Detect which cell encompasses the target text, then output its [x, y] center coordinate. 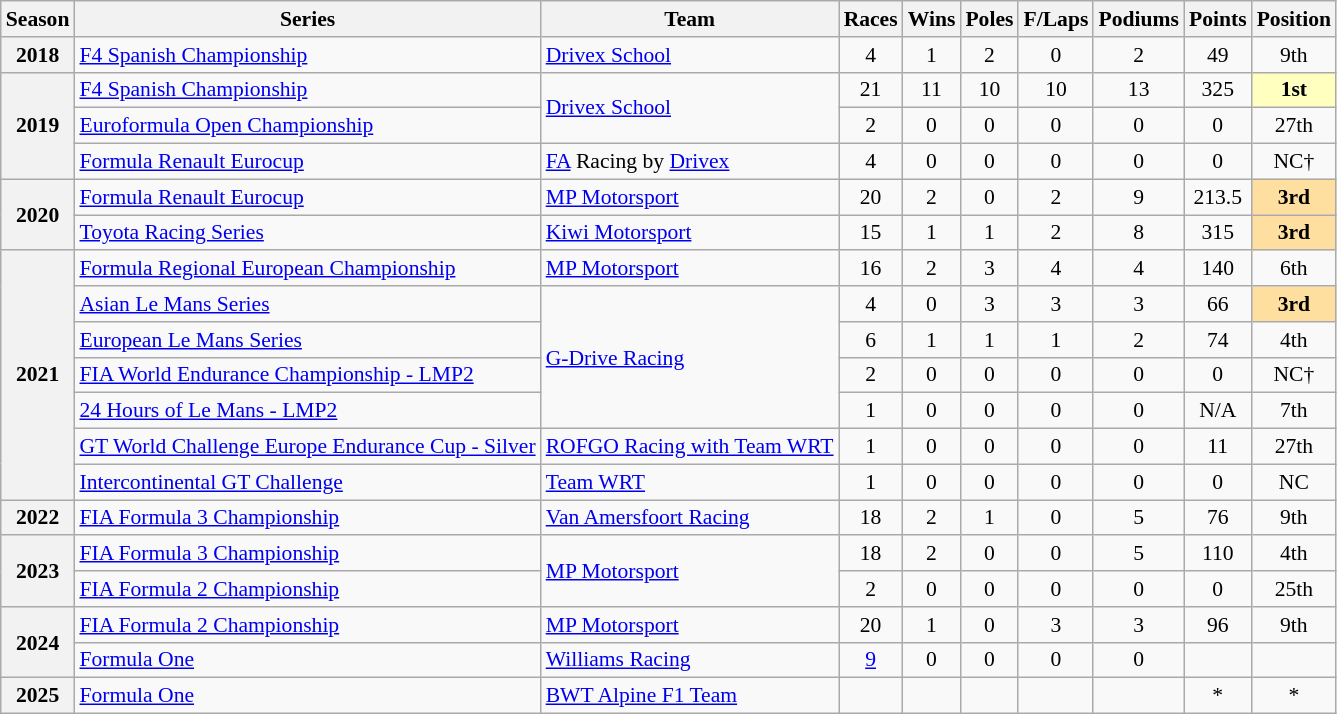
7th [1294, 411]
66 [1218, 304]
74 [1218, 340]
6 [871, 340]
Wins [932, 19]
2018 [38, 55]
F/Laps [1056, 19]
2024 [38, 642]
21 [871, 90]
N/A [1218, 411]
GT World Challenge Europe Endurance Cup - Silver [307, 447]
16 [871, 269]
Euroformula Open Championship [307, 126]
Van Amersfoort Racing [690, 518]
2025 [38, 696]
European Le Mans Series [307, 340]
325 [1218, 90]
2020 [38, 214]
Team [690, 19]
Races [871, 19]
FA Racing by Drivex [690, 162]
Season [38, 19]
25th [1294, 589]
140 [1218, 269]
15 [871, 233]
315 [1218, 233]
213.5 [1218, 197]
110 [1218, 554]
13 [1138, 90]
Points [1218, 19]
Series [307, 19]
24 Hours of Le Mans - LMP2 [307, 411]
96 [1218, 625]
Formula Regional European Championship [307, 269]
2021 [38, 376]
FIA World Endurance Championship - LMP2 [307, 375]
Intercontinental GT Challenge [307, 482]
Poles [989, 19]
Asian Le Mans Series [307, 304]
G-Drive Racing [690, 357]
2023 [38, 572]
BWT Alpine F1 Team [690, 696]
Williams Racing [690, 660]
8 [1138, 233]
Team WRT [690, 482]
ROFGO Racing with Team WRT [690, 447]
2019 [38, 126]
Position [1294, 19]
Toyota Racing Series [307, 233]
49 [1218, 55]
NC [1294, 482]
6th [1294, 269]
76 [1218, 518]
Kiwi Motorsport [690, 233]
2022 [38, 518]
Podiums [1138, 19]
1st [1294, 90]
